Locate the cell with the specified text and output its [x, y] center coordinate. 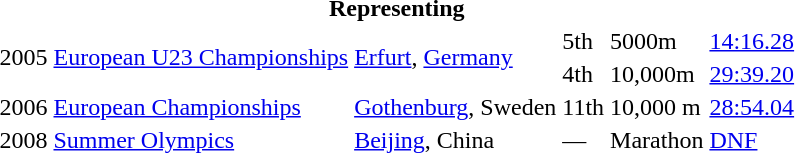
10,000m [657, 74]
4th [584, 74]
Gothenburg, Sweden [456, 107]
5th [584, 41]
10,000 m [657, 107]
5000m [657, 41]
European U23 Championships [201, 58]
European Championships [201, 107]
11th [584, 107]
Erfurt, Germany [456, 58]
